Determine the (x, y) coordinate at the center of the cell enclosing the given text.  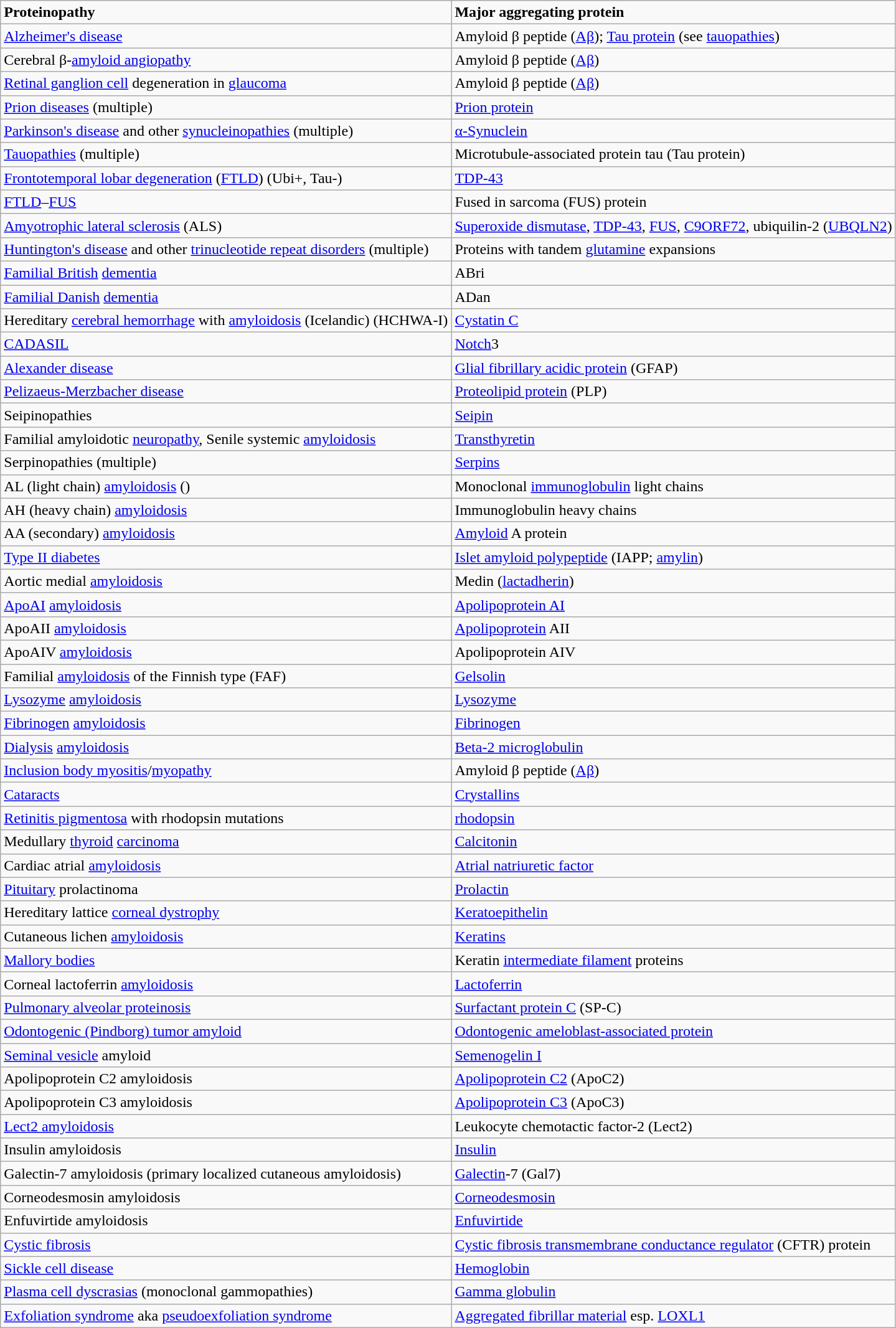
Apolipoprotein C2 amyloidosis (226, 1079)
TDP-43 (674, 178)
Frontotemporal lobar degeneration (FTLD) (Ubi+, Tau-) (226, 178)
Cataracts (226, 794)
Prion protein (674, 107)
AA (secondary) amyloidosis (226, 534)
Insulin (674, 1150)
Pulmonary alveolar proteinosis (226, 1007)
Apolipoprotein AII (674, 628)
Inclusion body myositis/myopathy (226, 771)
ApoAIV amyloidosis (226, 652)
Galectin-7 amyloidosis (primary localized cutaneous amyloidosis) (226, 1174)
AH (heavy chain) amyloidosis (226, 510)
ABri (674, 273)
Lactoferrin (674, 984)
ADan (674, 297)
α-Synuclein (674, 131)
Major aggregating protein (674, 12)
Fused in sarcoma (FUS) protein (674, 202)
Cystic fibrosis (226, 1245)
Apolipoprotein C3 (ApoC3) (674, 1103)
Odontogenic (Pindborg) tumor amyloid (226, 1031)
Prion diseases (multiple) (226, 107)
ApoAI amyloidosis (226, 605)
Gamma globulin (674, 1292)
Proteinopathy (226, 12)
Pituitary prolactinoma (226, 889)
Notch3 (674, 344)
Superoxide dismutase, TDP-43, FUS, C9ORF72, ubiquilin-2 (UBQLN2) (674, 225)
Cystatin C (674, 321)
Beta-2 microglobulin (674, 747)
Proteins with tandem glutamine expansions (674, 249)
Enfuvirtide (674, 1221)
Lect2 amyloidosis (226, 1126)
CADASIL (226, 344)
Retinitis pigmentosa with rhodopsin mutations (226, 818)
Dialysis amyloidosis (226, 747)
Proteolipid protein (PLP) (674, 392)
Seipinopathies (226, 415)
Transthyretin (674, 439)
Insulin amyloidosis (226, 1150)
Type II diabetes (226, 557)
Enfuvirtide amyloidosis (226, 1221)
Familial British dementia (226, 273)
FTLD–FUS (226, 202)
Parkinson's disease and other synucleinopathies (multiple) (226, 131)
Keratoepithelin (674, 913)
Aortic medial amyloidosis (226, 581)
Medullary thyroid carcinoma (226, 842)
Huntington's disease and other trinucleotide repeat disorders (multiple) (226, 249)
Fibrinogen amyloidosis (226, 723)
Keratins (674, 936)
Apolipoprotein AIV (674, 652)
Aggregated fibrillar material esp. LOXL1 (674, 1316)
Cardiac atrial amyloidosis (226, 865)
Lysozyme (674, 700)
Retinal ganglion cell degeneration in glaucoma (226, 83)
Pelizaeus-Merzbacher disease (226, 392)
rhodopsin (674, 818)
Gelsolin (674, 676)
Plasma cell dyscrasias (monoclonal gammopathies) (226, 1292)
Cutaneous lichen amyloidosis (226, 936)
Calcitonin (674, 842)
Serpins (674, 463)
Leukocyte chemotactic factor-2 (Lect2) (674, 1126)
Corneodesmosin amyloidosis (226, 1197)
Glial fibrillary acidic protein (GFAP) (674, 368)
Odontogenic ameloblast-associated protein (674, 1031)
Amyloid A protein (674, 534)
Corneal lactoferrin amyloidosis (226, 984)
Fibrinogen (674, 723)
Apolipoprotein C2 (ApoC2) (674, 1079)
ApoAII amyloidosis (226, 628)
Seipin (674, 415)
Corneodesmosin (674, 1197)
Medin (lactadherin) (674, 581)
Keratin intermediate filament proteins (674, 960)
Amyotrophic lateral sclerosis (ALS) (226, 225)
Microtubule-associated protein tau (Tau protein) (674, 154)
Alzheimer's disease (226, 36)
Prolactin (674, 889)
Sickle cell disease (226, 1268)
Alexander disease (226, 368)
Hemoglobin (674, 1268)
Tauopathies (multiple) (226, 154)
Cerebral β-amyloid angiopathy (226, 60)
Lysozyme amyloidosis (226, 700)
Seminal vesicle amyloid (226, 1055)
Hereditary cerebral hemorrhage with amyloidosis (Icelandic) (HCHWA-I) (226, 321)
Galectin-7 (Gal7) (674, 1174)
Semenogelin I (674, 1055)
Monoclonal immunoglobulin light chains (674, 486)
Atrial natriuretic factor (674, 865)
AL (light chain) amyloidosis () (226, 486)
Crystallins (674, 794)
Islet amyloid polypeptide (IAPP; amylin) (674, 557)
Hereditary lattice corneal dystrophy (226, 913)
Amyloid β peptide (Aβ); Tau protein (see tauopathies) (674, 36)
Apolipoprotein C3 amyloidosis (226, 1103)
Apolipoprotein AI (674, 605)
Cystic fibrosis transmembrane conductance regulator (CFTR) protein (674, 1245)
Familial amyloidotic neuropathy, Senile systemic amyloidosis (226, 439)
Surfactant protein C (SP-C) (674, 1007)
Immunoglobulin heavy chains (674, 510)
Serpinopathies (multiple) (226, 463)
Familial amyloidosis of the Finnish type (FAF) (226, 676)
Exfoliation syndrome aka pseudoexfoliation syndrome (226, 1316)
Mallory bodies (226, 960)
Familial Danish dementia (226, 297)
